Return [X, Y] of the center of cell containing provided text 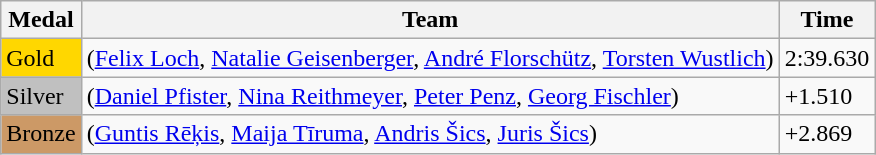
2:39.630 [827, 58]
(Daniel Pfister, Nina Reithmeyer, Peter Penz, Georg Fischler) [430, 96]
Silver [41, 96]
Gold [41, 58]
Time [827, 20]
(Guntis Rēķis, Maija Tīruma, Andris Šics, Juris Šics) [430, 134]
Bronze [41, 134]
+2.869 [827, 134]
Team [430, 20]
Medal [41, 20]
(Felix Loch, Natalie Geisenberger, André Florschütz, Torsten Wustlich) [430, 58]
+1.510 [827, 96]
